Locate the cell with the specified text and output its (x, y) center coordinate. 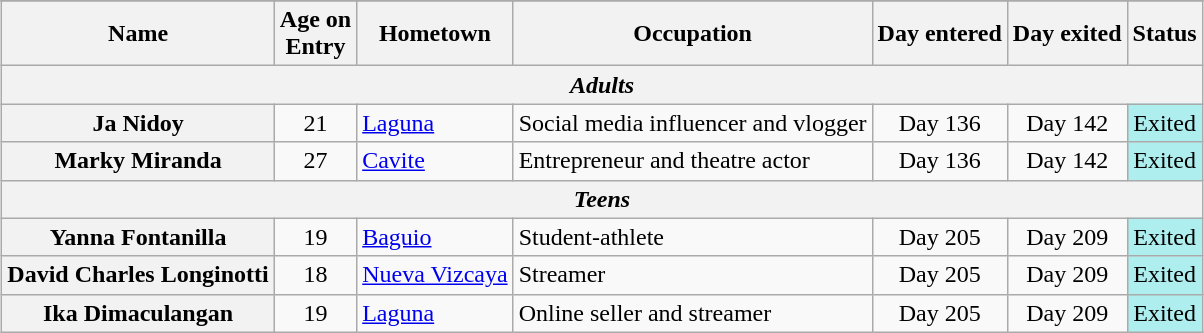
Ika Dimaculangan (138, 313)
David Charles Longinotti (138, 275)
Student-athlete (692, 237)
Cavite (435, 161)
Nueva Vizcaya (435, 275)
Marky Miranda (138, 161)
Name (138, 34)
Adults (602, 85)
Age onEntry (315, 34)
Hometown (435, 34)
21 (315, 123)
Day exited (1067, 34)
Baguio (435, 237)
Status (1164, 34)
Yanna Fontanilla (138, 237)
18 (315, 275)
27 (315, 161)
Entrepreneur and theatre actor (692, 161)
Online seller and streamer (692, 313)
Streamer (692, 275)
Teens (602, 199)
Social media influencer and vlogger (692, 123)
Day entered (940, 34)
Ja Nidoy (138, 123)
Occupation (692, 34)
